For the text-containing cell, return its midpoint in [X, Y] coordinate format. 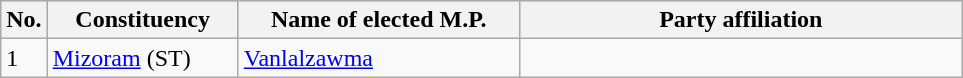
Mizoram (ST) [142, 58]
Name of elected M.P. [378, 20]
No. [24, 20]
Vanlalzawma [378, 58]
Constituency [142, 20]
Party affiliation [740, 20]
1 [24, 58]
